Locate the cell with the specified text and output its [X, Y] center coordinate. 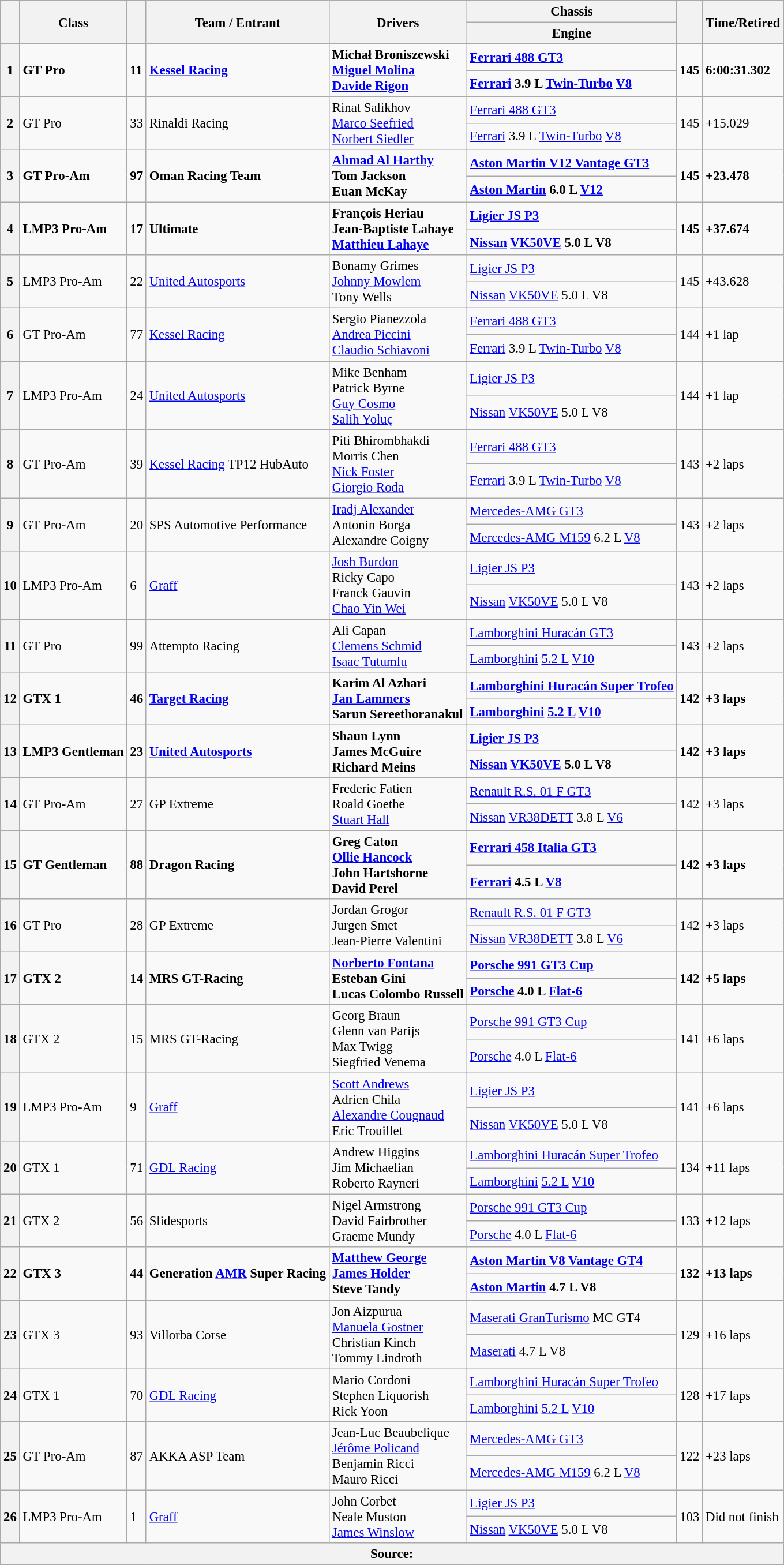
21 [10, 1221]
Scott Andrews Adrien Chila Alexandre Cougnaud Eric Trouillet [397, 1108]
77 [136, 335]
Kessel Racing TP12 HubAuto [238, 464]
19 [10, 1108]
Aston Martin 6.0 L V12 [572, 189]
4 [10, 229]
Jon Aizpurua Manuela Gostner Christian Kinch Tommy Lindroth [397, 1334]
+12 laps [743, 1221]
Did not finish [743, 1517]
AKKA ASP Team [238, 1455]
Ferrari 458 Italia GT3 [572, 847]
Georg Braun Glenn van Parijs Max Twigg Siegfried Venema [397, 1039]
122 [690, 1455]
87 [136, 1455]
Ferrari 4.5 L V8 [572, 882]
+17 laps [743, 1395]
Engine [572, 33]
Ali Capan Clemens Schmid Isaac Tutumlu [397, 646]
+15.029 [743, 123]
Shaun Lynn James McGuire Richard Meins [397, 751]
Mario Cordoni Stephen Liquorish Rick Yoon [397, 1395]
+13 laps [743, 1274]
Jean-Luc Beaubelique Jérôme Policand Benjamin Ricci Mauro Ricci [397, 1455]
Iradj Alexander Antonin Borga Alexandre Coigny [397, 525]
128 [690, 1395]
70 [136, 1395]
+43.628 [743, 282]
Michał Broniszewski Miguel Molina Davide Rigon [397, 70]
Maserati 4.7 L V8 [572, 1351]
25 [10, 1455]
Villorba Corse [238, 1334]
Ahmad Al Harthy Tom Jackson Euan McKay [397, 176]
+16 laps [743, 1334]
Slidesports [238, 1221]
12 [10, 699]
Class [73, 22]
Mike Benham Patrick Byrne Guy Cosmo Salih Yoluç [397, 396]
Sergio Pianezzola Andrea Piccini Claudio Schiavoni [397, 335]
+5 laps [743, 979]
33 [136, 123]
+37.674 [743, 229]
2 [10, 123]
Karim Al Azhari Jan Lammers Sarun Sereethoranakul [397, 699]
Generation AMR Super Racing [238, 1274]
Maserati GranTurismo MC GT4 [572, 1317]
3 [10, 176]
Aston Martin V8 Vantage GT4 [572, 1261]
132 [690, 1274]
Andrew Higgins Jim Michaelian Roberto Rayneri [397, 1168]
+23.478 [743, 176]
Attempto Racing [238, 646]
Team / Entrant [238, 22]
Ultimate [238, 229]
Time/Retired [743, 22]
Nigel Armstrong David Fairbrother Graeme Mundy [397, 1221]
Target Racing [238, 699]
Rinat Salikhov Marco Seefried Norbert Siedler [397, 123]
133 [690, 1221]
88 [136, 864]
Frederic Fatien Roald Goethe Stuart Hall [397, 804]
Aston Martin 4.7 L V8 [572, 1287]
7 [10, 396]
Source: [392, 1554]
5 [10, 282]
99 [136, 646]
Drivers [397, 22]
129 [690, 1334]
Lamborghini Huracán GT3 [572, 632]
10 [10, 585]
Jordan Grogor Jurgen Smet Jean-Pierre Valentini [397, 926]
LMP3 Gentleman [73, 751]
13 [10, 751]
Norberto Fontana Esteban Gini Lucas Colombo Russell [397, 979]
8 [10, 464]
97 [136, 176]
93 [136, 1334]
Piti Bhirombhakdi Morris Chen Nick Foster Giorgio Roda [397, 464]
71 [136, 1168]
Greg Caton Ollie Hancock John Hartshorne David Perel [397, 864]
103 [690, 1517]
Chassis [572, 12]
Rinaldi Racing [238, 123]
+11 laps [743, 1168]
François Heriau Jean-Baptiste Lahaye Matthieu Lahaye [397, 229]
56 [136, 1221]
16 [10, 926]
26 [10, 1517]
Dragon Racing [238, 864]
+23 laps [743, 1455]
Aston Martin V12 Vantage GT3 [572, 163]
46 [136, 699]
27 [136, 804]
18 [10, 1039]
44 [136, 1274]
Bonamy Grimes Johnny Mowlem Tony Wells [397, 282]
Matthew George James Holder Steve Tandy [397, 1274]
GT Gentleman [73, 864]
39 [136, 464]
SPS Automotive Performance [238, 525]
Oman Racing Team [238, 176]
Josh Burdon Ricky Capo Franck Gauvin Chao Yin Wei [397, 585]
134 [690, 1168]
John Corbet Neale Muston James Winslow [397, 1517]
6:00:31.302 [743, 70]
28 [136, 926]
